Pinpoint the cell where the given text exists, returning its (x, y) midpoint coordinate. 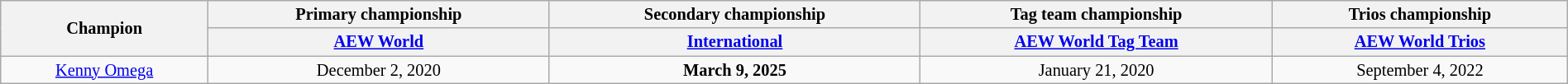
March 9, 2025 (734, 70)
AEW World Tag Team (1097, 42)
Primary championship (379, 14)
Trios championship (1421, 14)
January 21, 2020 (1097, 70)
International (734, 42)
AEW World Trios (1421, 42)
Tag team championship (1097, 14)
Champion (104, 28)
Kenny Omega (104, 70)
AEW World (379, 42)
September 4, 2022 (1421, 70)
Secondary championship (734, 14)
December 2, 2020 (379, 70)
